Pinpoint the cell where the given text exists, returning its [x, y] midpoint coordinate. 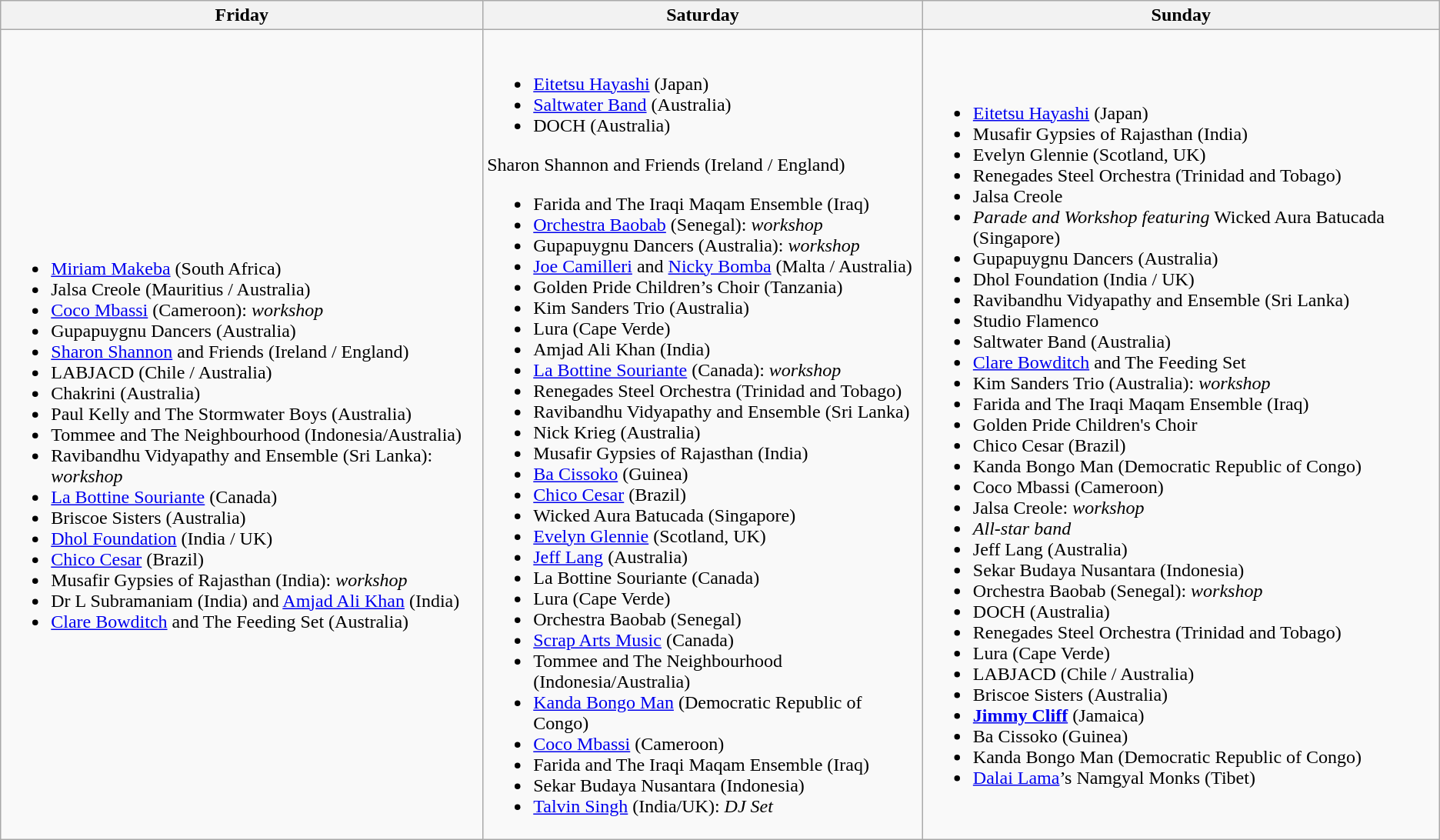
Sunday [1181, 15]
Saturday [703, 15]
Friday [242, 15]
